For the text-containing cell, return its midpoint in [X, Y] coordinate format. 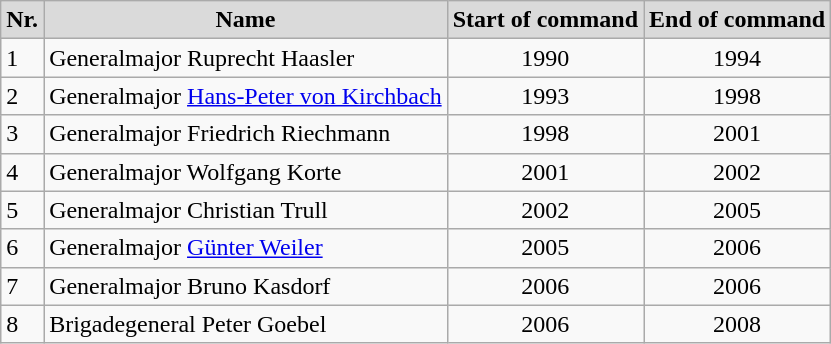
1994 [738, 58]
2 [22, 96]
7 [22, 286]
1990 [545, 58]
Brigadegeneral Peter Goebel [246, 324]
1 [22, 58]
2008 [738, 324]
Generalmajor Hans-Peter von Kirchbach [246, 96]
1993 [545, 96]
Name [246, 20]
Nr. [22, 20]
Generalmajor Friedrich Riechmann [246, 134]
Generalmajor Wolfgang Korte [246, 172]
4 [22, 172]
Start of command [545, 20]
Generalmajor Bruno Kasdorf [246, 286]
6 [22, 248]
Generalmajor Christian Trull [246, 210]
Generalmajor Ruprecht Haasler [246, 58]
8 [22, 324]
3 [22, 134]
5 [22, 210]
Generalmajor Günter Weiler [246, 248]
End of command [738, 20]
